Return [x, y] of the center of cell containing provided text 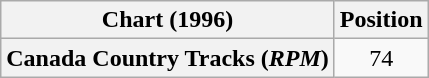
Chart (1996) [168, 20]
74 [381, 58]
Position [381, 20]
Canada Country Tracks (RPM) [168, 58]
